Find where the given text appears and provide that cell's center as (X, Y) coordinate. 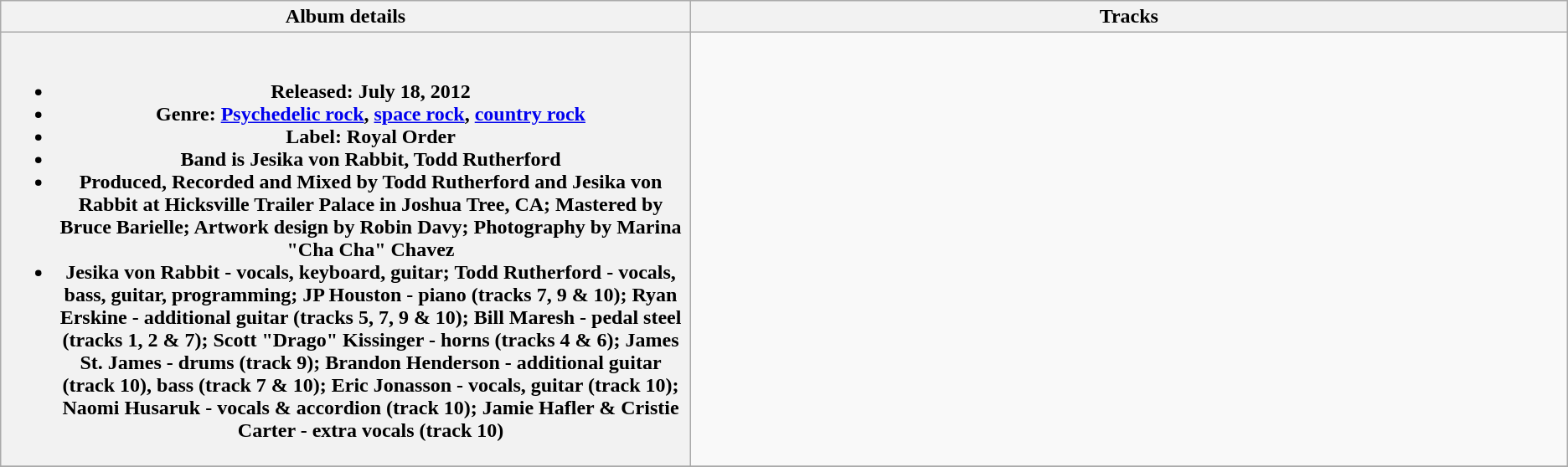
Tracks (1129, 17)
Album details (346, 17)
